Capture the cell that displays the provided text and extract its [x, y] central coordinate. 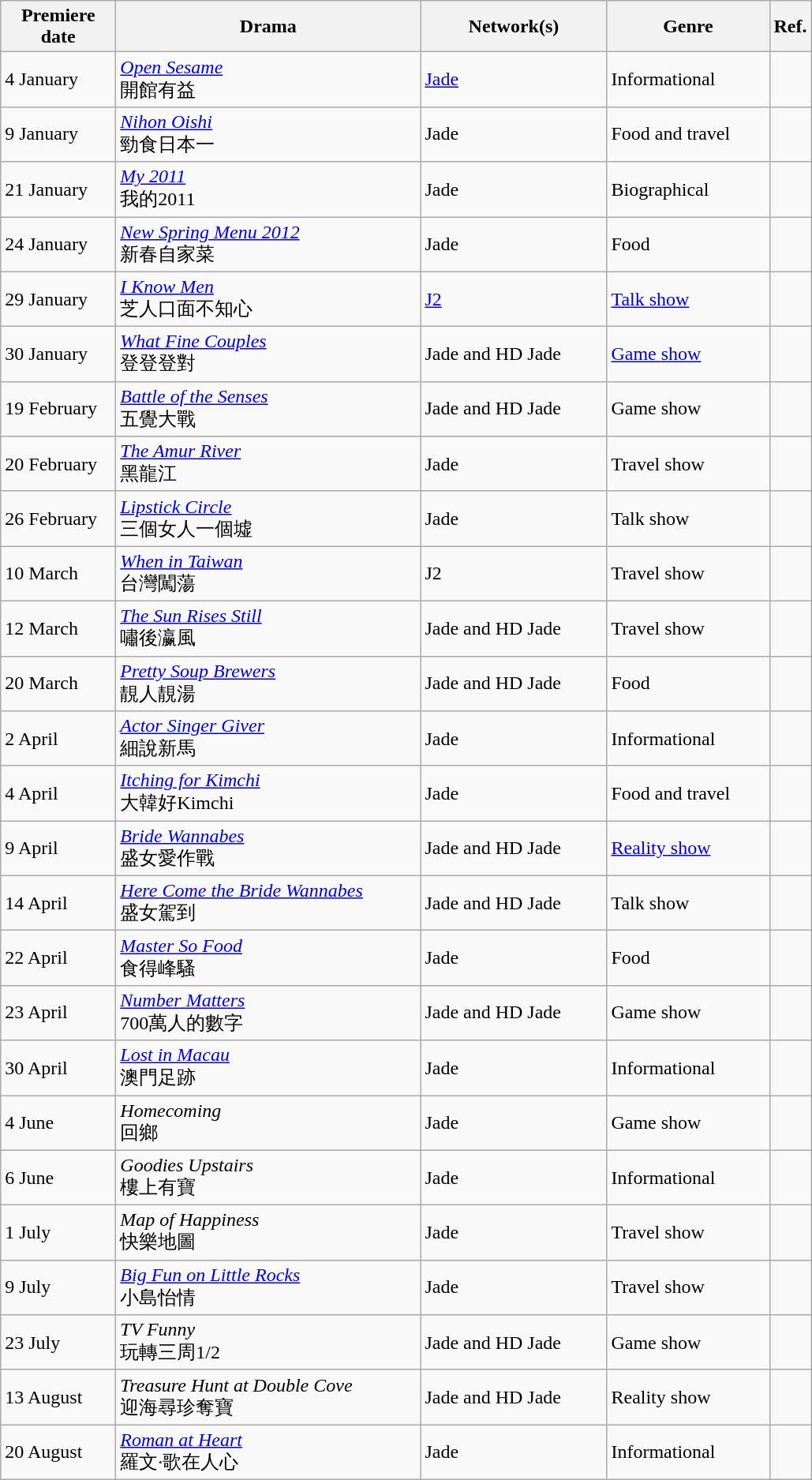
30 April [58, 1068]
13 August [58, 1397]
Here Come the Bride Wannabes盛女駕到 [268, 903]
When in Taiwan台灣闖蕩 [268, 574]
23 April [58, 1013]
Roman at Heart羅文·歌在人心 [268, 1452]
Nihon Oishi勁食日本一 [268, 134]
I Know Men芝人口面不知心 [268, 299]
29 January [58, 299]
Actor Singer Giver細說新馬 [268, 739]
21 January [58, 189]
Ref. [791, 27]
22 April [58, 958]
Number Matters700萬人的數字 [268, 1013]
Drama [268, 27]
New Spring Menu 2012新春自家菜 [268, 244]
9 July [58, 1287]
TV Funny玩轉三周1/2 [268, 1343]
Premiere date [58, 27]
30 January [58, 354]
20 February [58, 464]
Genre [688, 27]
Pretty Soup Brewers靚人靚湯 [268, 684]
Homecoming回鄉 [268, 1123]
4 June [58, 1123]
The Amur River黑龍江 [268, 464]
Battle of the Senses五覺大戰 [268, 409]
Itching for Kimchi大韓好Kimchi [268, 793]
4 January [58, 80]
Biographical [688, 189]
My 2011我的2011 [268, 189]
Master So Food食得峰騷 [268, 958]
1 July [58, 1233]
Lost in Macau澳門足跡 [268, 1068]
26 February [58, 519]
14 April [58, 903]
10 March [58, 574]
Bride Wannabes盛女愛作戰 [268, 849]
Map of Happiness快樂地圖 [268, 1233]
Treasure Hunt at Double Cove迎海尋珍奪寶 [268, 1397]
4 April [58, 793]
9 January [58, 134]
Network(s) [514, 27]
Lipstick Circle三個女人一個墟 [268, 519]
12 March [58, 628]
Big Fun on Little Rocks小島怡情 [268, 1287]
2 April [58, 739]
What Fine Couples登登登對 [268, 354]
The Sun Rises Still嘯後瀛風 [268, 628]
20 March [58, 684]
6 June [58, 1178]
Open Sesame開館有益 [268, 80]
23 July [58, 1343]
Goodies Upstairs樓上有寶 [268, 1178]
19 February [58, 409]
9 April [58, 849]
20 August [58, 1452]
24 January [58, 244]
